Return (X, Y) of the center of cell containing provided text 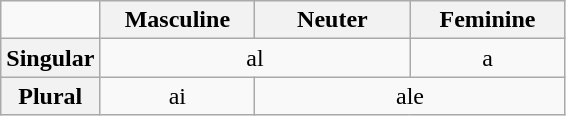
ai (178, 96)
Singular (50, 58)
a (488, 58)
Neuter (332, 20)
Feminine (488, 20)
Plural (50, 96)
Masculine (178, 20)
ale (410, 96)
al (255, 58)
